Detect which cell encompasses the target text, then output its [X, Y] center coordinate. 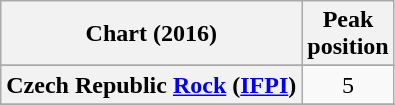
Chart (2016) [152, 34]
Czech Republic Rock (IFPI) [152, 85]
5 [348, 85]
Peakposition [348, 34]
